Locate the cell with the specified text and output its [x, y] center coordinate. 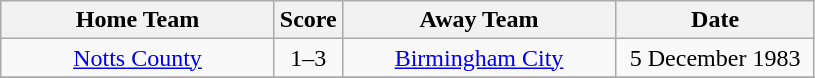
5 December 1983 [716, 58]
Notts County [138, 58]
Home Team [138, 20]
Birmingham City [479, 58]
Date [716, 20]
Score [308, 20]
1–3 [308, 58]
Away Team [479, 20]
